Detect which cell encompasses the target text, then output its (X, Y) center coordinate. 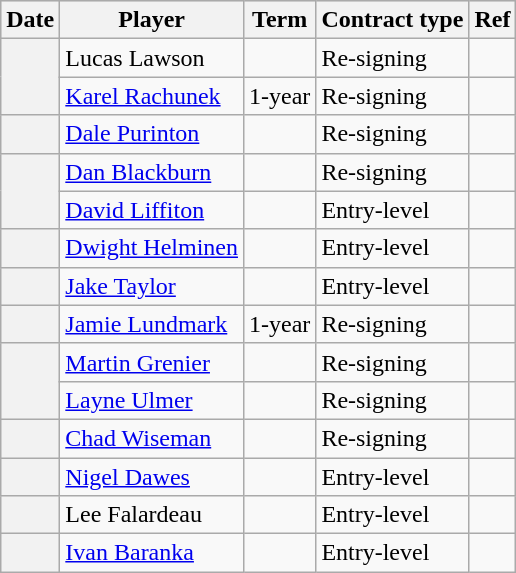
Dan Blackburn (152, 172)
Dwight Helminen (152, 248)
Player (152, 20)
Lucas Lawson (152, 58)
Karel Rachunek (152, 96)
Jamie Lundmark (152, 324)
Ref (492, 20)
Layne Ulmer (152, 400)
Contract type (392, 20)
Ivan Baranka (152, 553)
Date (30, 20)
Chad Wiseman (152, 438)
Lee Falardeau (152, 515)
Martin Grenier (152, 362)
Term (279, 20)
David Liffiton (152, 210)
Jake Taylor (152, 286)
Dale Purinton (152, 134)
Nigel Dawes (152, 477)
